Pinpoint the cell where the given text exists, returning its [x, y] midpoint coordinate. 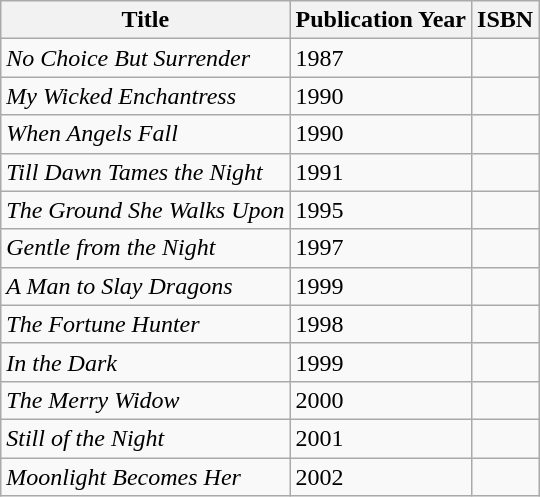
The Merry Widow [146, 400]
No Choice But Surrender [146, 58]
ISBN [506, 20]
When Angels Fall [146, 134]
2002 [381, 477]
Title [146, 20]
My Wicked Enchantress [146, 96]
2000 [381, 400]
In the Dark [146, 362]
The Ground She Walks Upon [146, 210]
1987 [381, 58]
1998 [381, 324]
The Fortune Hunter [146, 324]
Moonlight Becomes Her [146, 477]
2001 [381, 438]
1995 [381, 210]
Still of the Night [146, 438]
1997 [381, 248]
1991 [381, 172]
Till Dawn Tames the Night [146, 172]
A Man to Slay Dragons [146, 286]
Publication Year [381, 20]
Gentle from the Night [146, 248]
